Search for the cell housing the specified text and yield its (x, y) center coordinate. 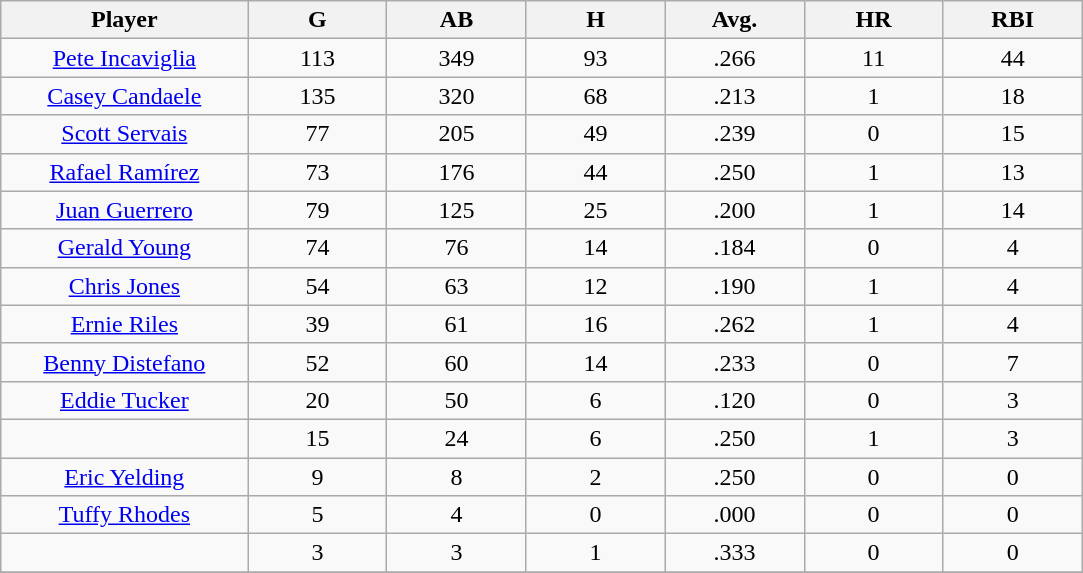
Avg. (734, 20)
Casey Candaele (124, 96)
49 (596, 134)
39 (318, 324)
5 (318, 515)
349 (456, 58)
.213 (734, 96)
Ernie Riles (124, 324)
18 (1012, 96)
Eddie Tucker (124, 400)
24 (456, 438)
.239 (734, 134)
79 (318, 210)
16 (596, 324)
.266 (734, 58)
13 (1012, 172)
Player (124, 20)
.262 (734, 324)
Scott Servais (124, 134)
Rafael Ramírez (124, 172)
.333 (734, 553)
AB (456, 20)
50 (456, 400)
Tuffy Rhodes (124, 515)
8 (456, 477)
74 (318, 248)
Pete Incaviglia (124, 58)
73 (318, 172)
205 (456, 134)
9 (318, 477)
.190 (734, 286)
60 (456, 362)
125 (456, 210)
.184 (734, 248)
HR (874, 20)
.233 (734, 362)
Gerald Young (124, 248)
320 (456, 96)
Chris Jones (124, 286)
.000 (734, 515)
61 (456, 324)
68 (596, 96)
20 (318, 400)
Juan Guerrero (124, 210)
Benny Distefano (124, 362)
76 (456, 248)
12 (596, 286)
Eric Yelding (124, 477)
11 (874, 58)
63 (456, 286)
176 (456, 172)
.120 (734, 400)
77 (318, 134)
25 (596, 210)
RBI (1012, 20)
G (318, 20)
.200 (734, 210)
54 (318, 286)
93 (596, 58)
135 (318, 96)
H (596, 20)
52 (318, 362)
2 (596, 477)
7 (1012, 362)
113 (318, 58)
